For the text-containing cell, return its midpoint in [x, y] coordinate format. 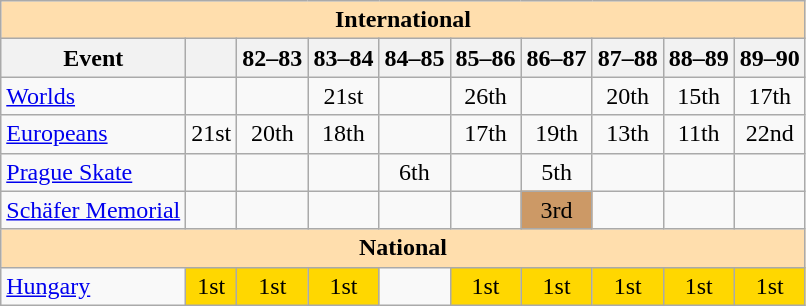
26th [486, 96]
Prague Skate [94, 172]
11th [698, 134]
Worlds [94, 96]
National [404, 248]
5th [556, 172]
Event [94, 58]
Europeans [94, 134]
87–88 [628, 58]
18th [344, 134]
22nd [770, 134]
13th [628, 134]
82–83 [272, 58]
15th [698, 96]
International [404, 20]
19th [556, 134]
85–86 [486, 58]
Schäfer Memorial [94, 210]
88–89 [698, 58]
3rd [556, 210]
Hungary [94, 286]
89–90 [770, 58]
86–87 [556, 58]
83–84 [344, 58]
6th [414, 172]
84–85 [414, 58]
